Search for the cell housing the specified text and yield its [x, y] center coordinate. 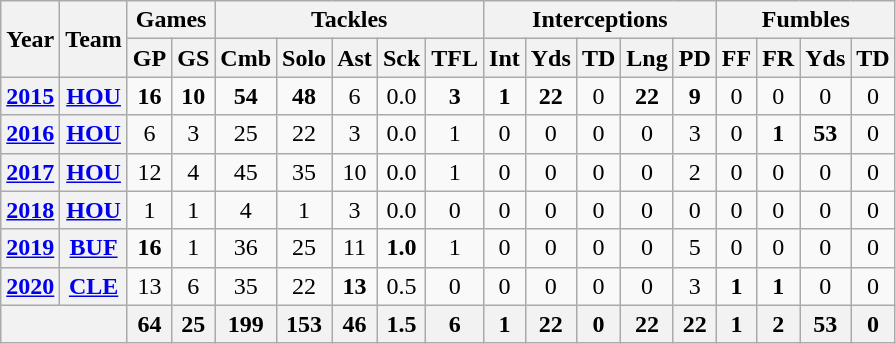
Interceptions [600, 20]
46 [355, 324]
5 [694, 248]
PD [694, 58]
0.5 [401, 286]
Tackles [350, 20]
36 [246, 248]
64 [149, 324]
Games [170, 20]
BUF [94, 248]
1.0 [401, 248]
11 [355, 248]
2017 [30, 172]
2015 [30, 96]
54 [246, 96]
TFL [455, 58]
Int [505, 58]
GS [194, 58]
2018 [30, 210]
Year [30, 39]
Fumbles [806, 20]
2019 [30, 248]
Team [94, 39]
FR [778, 58]
Ast [355, 58]
GP [149, 58]
48 [304, 96]
1.5 [401, 324]
Solo [304, 58]
153 [304, 324]
FF [736, 58]
2016 [30, 134]
Lng [647, 58]
Sck [401, 58]
Cmb [246, 58]
9 [694, 96]
45 [246, 172]
12 [149, 172]
CLE [94, 286]
199 [246, 324]
2020 [30, 286]
